Search for the cell housing the specified text and yield its [X, Y] center coordinate. 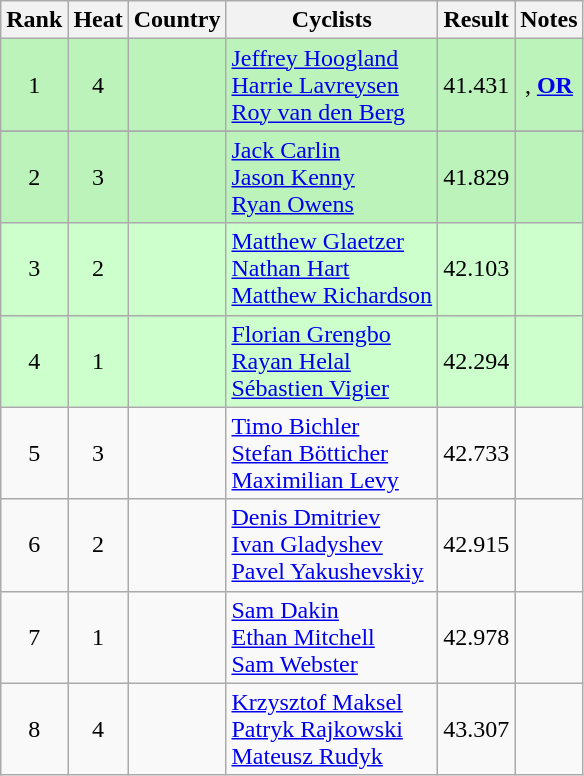
42.294 [476, 361]
Result [476, 20]
Country [177, 20]
Timo BichlerStefan BötticherMaximilian Levy [332, 453]
41.431 [476, 85]
Heat [98, 20]
5 [34, 453]
Matthew GlaetzerNathan HartMatthew Richardson [332, 269]
43.307 [476, 729]
Denis DmitrievIvan GladyshevPavel Yakushevskiy [332, 545]
Florian GrengboRayan HelalSébastien Vigier [332, 361]
7 [34, 637]
Rank [34, 20]
42.915 [476, 545]
Jeffrey HooglandHarrie LavreysenRoy van den Berg [332, 85]
Notes [549, 20]
42.733 [476, 453]
41.829 [476, 177]
42.103 [476, 269]
Cyclists [332, 20]
8 [34, 729]
Krzysztof MakselPatryk RajkowskiMateusz Rudyk [332, 729]
, OR [549, 85]
Sam DakinEthan MitchellSam Webster [332, 637]
42.978 [476, 637]
6 [34, 545]
Jack CarlinJason KennyRyan Owens [332, 177]
